Extract the (X, Y) coordinate from the center of the cell holding the provided text.  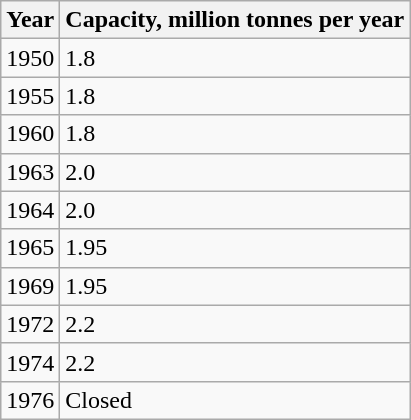
1950 (30, 58)
Closed (235, 400)
1964 (30, 210)
1972 (30, 324)
1969 (30, 286)
1974 (30, 362)
1976 (30, 400)
1960 (30, 134)
Capacity, million tonnes per year (235, 20)
Year (30, 20)
1955 (30, 96)
1963 (30, 172)
1965 (30, 248)
